Determine the (x, y) coordinate at the center of the cell enclosing the given text.  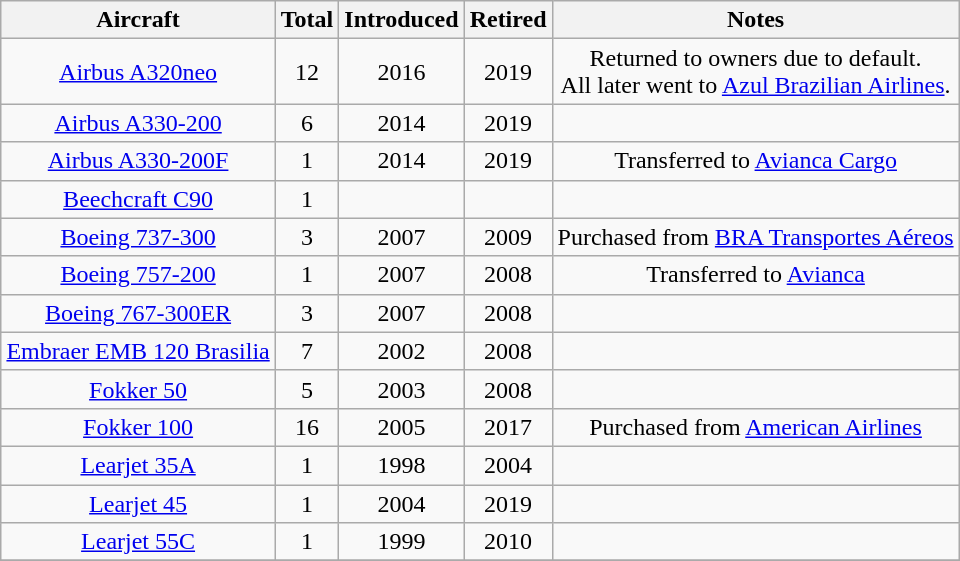
Learjet 35A (138, 465)
Fokker 50 (138, 389)
2002 (402, 351)
Beechcraft C90 (138, 199)
Fokker 100 (138, 427)
Transferred to Avianca (756, 275)
Boeing 757-200 (138, 275)
Total (307, 20)
2010 (508, 542)
Returned to owners due to default. All later went to Azul Brazilian Airlines. (756, 72)
16 (307, 427)
Aircraft (138, 20)
Transferred to Avianca Cargo (756, 161)
Airbus A330-200 (138, 123)
Embraer EMB 120 Brasilia (138, 351)
Boeing 737-300 (138, 237)
2016 (402, 72)
Airbus A320neo (138, 72)
5 (307, 389)
2003 (402, 389)
1999 (402, 542)
12 (307, 72)
2009 (508, 237)
Boeing 767-300ER (138, 313)
Airbus A330-200F (138, 161)
Learjet 55C (138, 542)
Purchased from American Airlines (756, 427)
Notes (756, 20)
6 (307, 123)
1998 (402, 465)
7 (307, 351)
Introduced (402, 20)
2005 (402, 427)
Purchased from BRA Transportes Aéreos (756, 237)
2017 (508, 427)
Learjet 45 (138, 503)
Retired (508, 20)
